Return (x, y) of the center of cell containing provided text 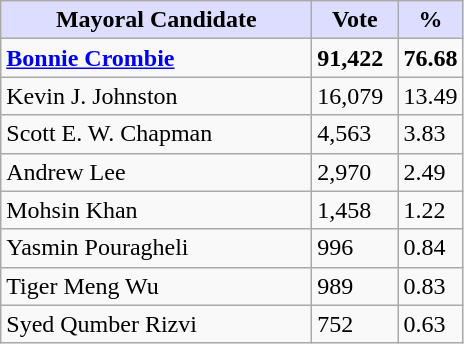
752 (355, 324)
Tiger Meng Wu (156, 286)
989 (355, 286)
91,422 (355, 58)
4,563 (355, 134)
1.22 (430, 210)
76.68 (430, 58)
16,079 (355, 96)
3.83 (430, 134)
Scott E. W. Chapman (156, 134)
Syed Qumber Rizvi (156, 324)
13.49 (430, 96)
Vote (355, 20)
2.49 (430, 172)
0.63 (430, 324)
0.83 (430, 286)
0.84 (430, 248)
% (430, 20)
Yasmin Pouragheli (156, 248)
2,970 (355, 172)
Mohsin Khan (156, 210)
Andrew Lee (156, 172)
Mayoral Candidate (156, 20)
Bonnie Crombie (156, 58)
996 (355, 248)
Kevin J. Johnston (156, 96)
1,458 (355, 210)
